Return the (X, Y) coordinate for the center point of the cell that contains the specified text.  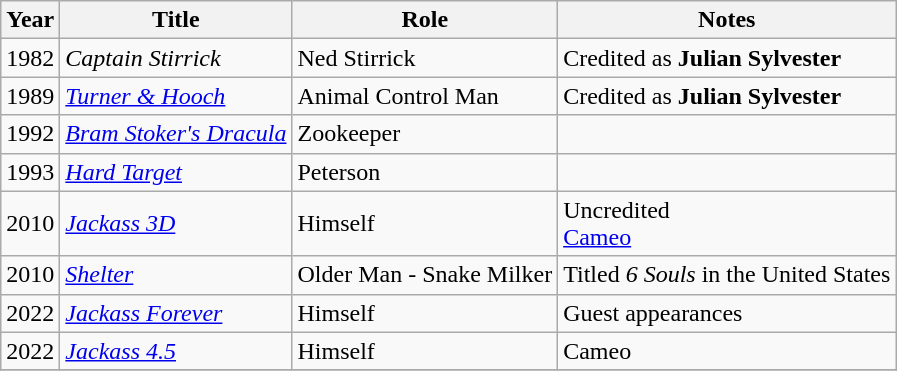
1989 (30, 96)
Hard Target (176, 172)
Shelter (176, 275)
Turner & Hooch (176, 96)
Cameo (727, 351)
1982 (30, 58)
Jackass Forever (176, 313)
1992 (30, 134)
Jackass 4.5 (176, 351)
Guest appearances (727, 313)
Peterson (425, 172)
Title (176, 20)
Animal Control Man (425, 96)
Notes (727, 20)
Zookeeper (425, 134)
UncreditedCameo (727, 224)
Older Man - Snake Milker (425, 275)
Role (425, 20)
Ned Stirrick (425, 58)
Titled 6 Souls in the United States (727, 275)
Captain Stirrick (176, 58)
Bram Stoker's Dracula (176, 134)
Year (30, 20)
1993 (30, 172)
Jackass 3D (176, 224)
